For the text-containing cell, return its midpoint in (x, y) coordinate format. 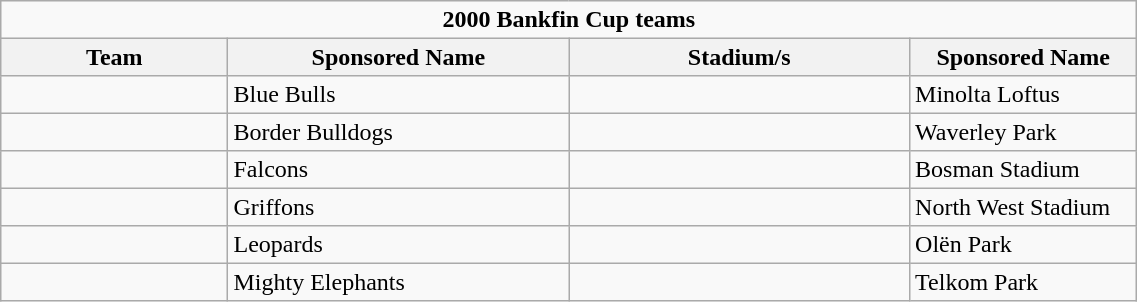
Mighty Elephants (398, 282)
Olën Park (1024, 244)
North West Stadium (1024, 206)
Griffons (398, 206)
Bosman Stadium (1024, 170)
Telkom Park (1024, 282)
Falcons (398, 170)
Border Bulldogs (398, 132)
Minolta Loftus (1024, 94)
Waverley Park (1024, 132)
2000 Bankfin Cup teams (569, 20)
Leopards (398, 244)
Team (114, 56)
Stadium/s (740, 56)
Blue Bulls (398, 94)
